Pinpoint the cell where the given text exists, returning its [x, y] midpoint coordinate. 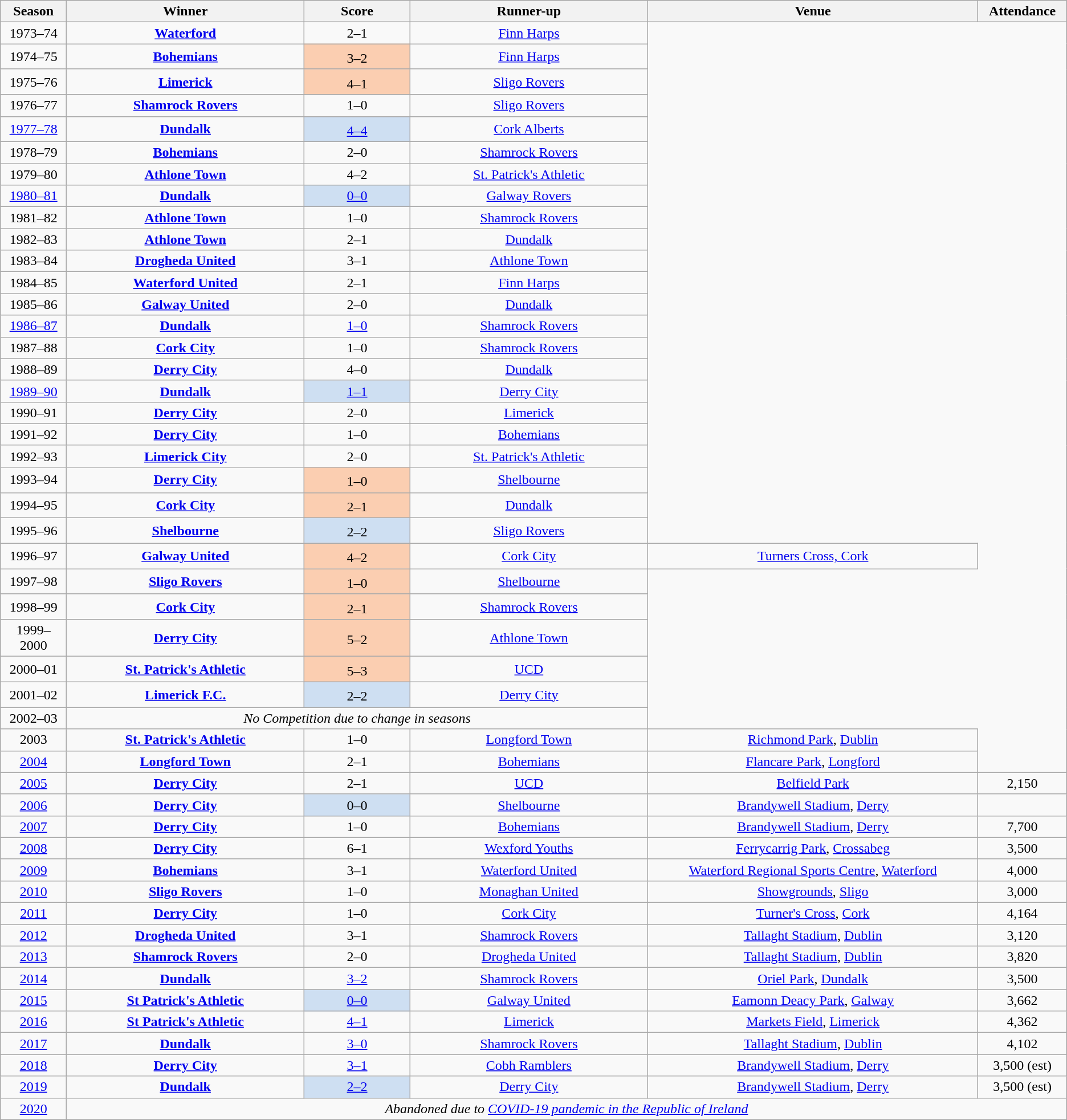
1978–79 [34, 153]
Waterford [186, 33]
2006 [34, 805]
2004 [34, 761]
5–2 [357, 638]
2009 [34, 870]
1977–78 [34, 129]
1994–95 [34, 505]
2011 [34, 914]
1975–76 [34, 82]
3,000 [1023, 892]
2020 [34, 1109]
2007 [34, 826]
2016 [34, 1022]
2017 [34, 1044]
Season [34, 11]
Limerick F.C. [186, 694]
1982–83 [34, 239]
2019 [34, 1087]
1984–85 [34, 283]
2015 [34, 1000]
No Competition due to change in seasons [357, 718]
1995–96 [34, 531]
4,102 [1023, 1044]
2018 [34, 1065]
1985–86 [34, 304]
7,700 [1023, 826]
5–3 [357, 669]
2,150 [1023, 783]
Flancare Park, Longford [813, 761]
Venue [813, 11]
Runner-up [529, 11]
2005 [34, 783]
Score [357, 11]
6–1 [357, 848]
Winner [186, 11]
1990–91 [34, 413]
Wexford Youths [529, 848]
Eamonn Deacy Park, Galway [813, 1000]
2008 [34, 848]
1987–88 [34, 348]
1976–77 [34, 105]
1989–90 [34, 391]
1981–82 [34, 218]
1983–84 [34, 261]
4,362 [1023, 1022]
4,000 [1023, 870]
1991–92 [34, 434]
Cork Alberts [529, 129]
Abandoned due to COVID-19 pandemic in the Republic of Ireland [567, 1109]
4–0 [357, 369]
2001–02 [34, 694]
4,164 [1023, 914]
1980–81 [34, 196]
2013 [34, 957]
2000–01 [34, 669]
1999–2000 [34, 638]
1996–97 [34, 556]
4–4 [357, 129]
Markets Field, Limerick [813, 1022]
2010 [34, 892]
3–0 [357, 1044]
1–1 [357, 391]
1993–94 [34, 480]
Monaghan United [529, 892]
1979–80 [34, 174]
Richmond Park, Dublin [813, 740]
1986–87 [34, 326]
Limerick City [186, 456]
3,120 [1023, 935]
1997–98 [34, 581]
Showgrounds, Sligo [813, 892]
1988–89 [34, 369]
2002–03 [34, 718]
1974–75 [34, 57]
Galway Rovers [529, 196]
Turner's Cross, Cork [813, 914]
Turners Cross, Cork [813, 556]
Belfield Park [813, 783]
Oriel Park, Dundalk [813, 979]
2014 [34, 979]
Attendance [1023, 11]
2012 [34, 935]
1992–93 [34, 456]
1973–74 [34, 33]
3,662 [1023, 1000]
Waterford Regional Sports Centre, Waterford [813, 870]
Ferrycarrig Park, Crossabeg [813, 848]
Cobh Ramblers [529, 1065]
1998–99 [34, 606]
2003 [34, 740]
3,820 [1023, 957]
